Detect which cell encompasses the target text, then output its (x, y) center coordinate. 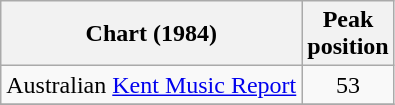
Australian Kent Music Report (152, 85)
Peakposition (348, 34)
53 (348, 85)
Chart (1984) (152, 34)
